Scan for the cell matching the given text and deliver its [x, y] coordinate at center. 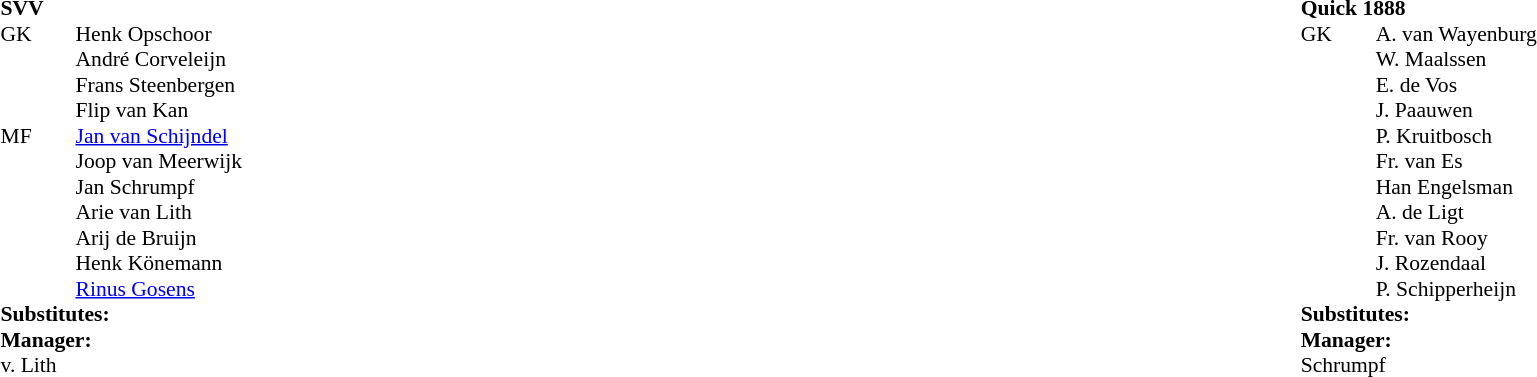
MF [19, 136]
Rinus Gosens [160, 289]
Henk Opschoor [160, 34]
J. Rozendaal [1456, 263]
J. Paauwen [1456, 111]
A. de Ligt [1456, 213]
Arie van Lith [160, 213]
Fr. van Rooy [1456, 238]
Jan Schrumpf [160, 187]
W. Maalssen [1456, 59]
Flip van Kan [160, 111]
E. de Vos [1456, 85]
Arij de Bruijn [160, 238]
Henk Könemann [160, 263]
André Corveleijn [160, 59]
Jan van Schijndel [160, 136]
Joop van Meerwijk [160, 161]
Fr. van Es [1456, 161]
Han Engelsman [1456, 187]
P. Kruitbosch [1456, 136]
P. Schipperheijn [1456, 289]
Frans Steenbergen [160, 85]
A. van Wayenburg [1456, 34]
